Return (x, y) of the center of cell containing provided text 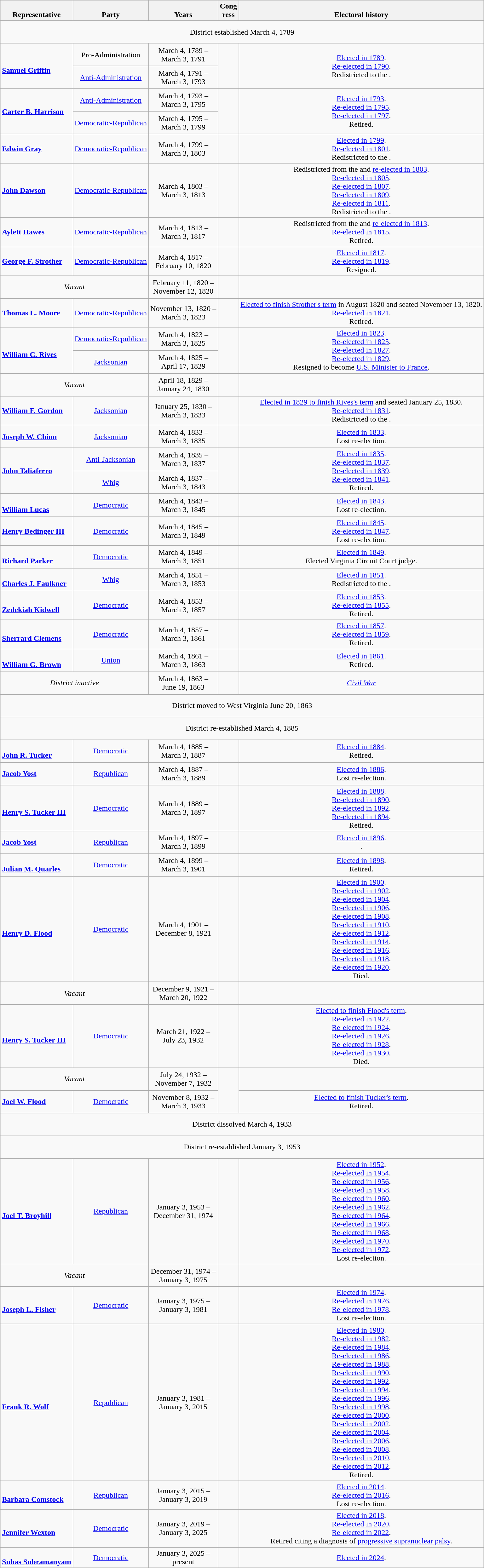
July 24, 1932 –November 7, 1932 (183, 1079)
Sherrard Clemens (37, 634)
Union (111, 660)
District dissolved March 4, 1933 (242, 1124)
January 3, 1953 –December 31, 1974 (183, 1211)
Elected in 1793.Re-elected in 1795.Re-elected in 1797.Retired. (361, 112)
Aylett Hawes (37, 232)
January 3, 1981 –January 3, 2015 (183, 1403)
Elected in 2014.Re-elected in 2016.Lost re-election. (361, 1495)
March 4, 1833 –March 3, 1835 (183, 436)
Joseph W. Chinn (37, 436)
Edwin Gray (37, 149)
Congress (228, 11)
Carter B. Harrison (37, 112)
District established March 4, 1789 (242, 32)
December 9, 1921 –March 20, 1922 (183, 993)
March 4, 1791 –March 3, 1793 (183, 78)
Frank R. Wolf (37, 1403)
March 4, 1835 –March 3, 1837 (183, 459)
Representative (37, 11)
February 11, 1820 –November 12, 1820 (183, 287)
Elected in 1817.Re-elected in 1819.Resigned. (361, 261)
Elected in 1849.Elected Virginia Circuit Court judge. (361, 557)
January 3, 2015 –January 3, 2019 (183, 1495)
March 4, 1795 –March 3, 1799 (183, 123)
Pro-Administration (111, 55)
Elected in 1823.Re-elected in 1825.Re-elected in 1827.Re-elected in 1829.Resigned to become U.S. Minister to France. (361, 350)
Anti-Jacksonian (111, 459)
March 4, 1799 –March 3, 1803 (183, 149)
March 4, 1845 –March 3, 1849 (183, 531)
Elected in 1853.Re-elected in 1855.Retired. (361, 605)
March 4, 1851 –March 3, 1853 (183, 579)
November 13, 1820 –March 3, 1823 (183, 313)
Joseph L. Fisher (37, 1306)
March 4, 1857 –March 3, 1861 (183, 634)
Charles J. Faulkner (37, 579)
Elected in 2024. (361, 1558)
Elected in 1857.Re-elected in 1859.Retired. (361, 634)
November 8, 1932 –March 3, 1933 (183, 1102)
William Lucas (37, 505)
December 31, 1974 –January 3, 1975 (183, 1275)
Joel T. Broyhill (37, 1211)
William G. Brown (37, 660)
Party (111, 11)
Elected in 1884.Retired. (361, 751)
Barbara Comstock (37, 1495)
March 4, 1825 –April 17, 1829 (183, 362)
Elected in 1799.Re-elected in 1801.Redistricted to the . (361, 149)
Elected in 1886.Lost re-election. (361, 774)
John Dawson (37, 190)
Jennifer Wexton (37, 1529)
March 4, 1885 –March 3, 1887 (183, 751)
Years (183, 11)
March 4, 1861 –March 3, 1863 (183, 660)
March 4, 1843 –March 3, 1845 (183, 505)
March 4, 1817 –February 10, 1820 (183, 261)
Elected in 1861.Retired. (361, 660)
Elected in 1829 to finish Rives's term and seated January 25, 1830.Re-elected in 1831.Redistricted to the . (361, 411)
Suhas Subramanyam (37, 1558)
Elected to finish Tucker's term.Retired. (361, 1102)
Samuel Griffin (37, 66)
March 4, 1899 –March 3, 1901 (183, 865)
March 4, 1789 –March 3, 1791 (183, 55)
Julian M. Quarles (37, 865)
District moved to West Virginia June 20, 1863 (242, 706)
Elected in 1974.Re-elected in 1976.Re-elected in 1978.Lost re-election. (361, 1306)
Elected to finish Strother's term in August 1820 and seated November 13, 1820.Re-elected in 1821.Retired. (361, 313)
March 4, 1853 –March 3, 1857 (183, 605)
Zedekiah Kidwell (37, 605)
Joel W. Flood (37, 1102)
March 4, 1863 –June 19, 1863 (183, 683)
March 4, 1837 –March 3, 1843 (183, 482)
March 4, 1793 –March 3, 1795 (183, 100)
March 4, 1823 –March 3, 1825 (183, 339)
Electoral history (361, 11)
George F. Strother (37, 261)
Elected in 1888.Re-elected in 1890.Re-elected in 1892.Re-elected in 1894.Retired. (361, 808)
District re-established March 4, 1885 (242, 728)
Elected in 2018.Re-elected in 2020.Re-elected in 2022.Retired citing a diagnosis of progressive supranuclear palsy. (361, 1529)
January 3, 2019 –January 3, 2025 (183, 1529)
Elected to finish Flood's term.Re-elected in 1922.Re-elected in 1924.Re-elected in 1926.Re-elected in 1928.Re-elected in 1930.Died. (361, 1036)
John Taliaferro (37, 471)
Elected in 1835.Re-elected in 1837.Re-elected in 1839.Re-elected in 1841.Retired. (361, 471)
Redistricted from the and re-elected in 1813.Re-elected in 1815.Retired. (361, 232)
Elected in 1845.Re-elected in 1847.Lost re-election. (361, 531)
Henry Bedinger III (37, 531)
Thomas L. Moore (37, 313)
March 4, 1803 –March 3, 1813 (183, 190)
March 4, 1813 –March 3, 1817 (183, 232)
Elected in 1896.. (361, 842)
March 4, 1901 –December 8, 1921 (183, 929)
Richard Parker (37, 557)
April 18, 1829 –January 24, 1830 (183, 385)
John R. Tucker (37, 751)
Henry D. Flood (37, 929)
March 4, 1897 –March 3, 1899 (183, 842)
March 21, 1922 –July 23, 1932 (183, 1036)
Elected in 1833.Lost re-election. (361, 436)
January 25, 1830 –March 3, 1833 (183, 411)
District re-established January 3, 1953 (242, 1147)
March 4, 1889 –March 3, 1897 (183, 808)
Elected in 1843.Lost re-election. (361, 505)
January 3, 2025 –present (183, 1558)
March 4, 1849 –March 3, 1851 (183, 557)
William C. Rives (37, 350)
Redistricted from the and re-elected in 1803.Re-elected in 1805.Re-elected in 1807.Re-elected in 1809.Re-elected in 1811.Redistricted to the . (361, 190)
Civil War (361, 683)
Elected in 1789.Re-elected in 1790.Redistricted to the . (361, 66)
March 4, 1887 –March 3, 1889 (183, 774)
William F. Gordon (37, 411)
Elected in 1898.Retired. (361, 865)
District inactive (74, 683)
Elected in 1851.Redistricted to the . (361, 579)
January 3, 1975 –January 3, 1981 (183, 1306)
